Detect which cell encompasses the target text, then output its (x, y) center coordinate. 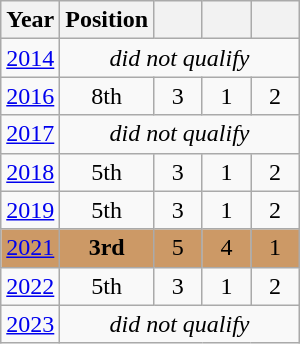
3rd (107, 248)
2017 (30, 134)
Position (107, 20)
2014 (30, 58)
2016 (30, 96)
2018 (30, 172)
4 (226, 248)
2023 (30, 324)
5 (178, 248)
8th (107, 96)
Year (30, 20)
2022 (30, 286)
2021 (30, 248)
2019 (30, 210)
